Pinpoint the cell where the given text exists, returning its (X, Y) midpoint coordinate. 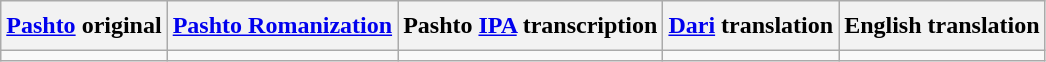
Pashto Romanization (282, 26)
Pashto IPA transcription (530, 26)
Dari translation (751, 26)
English translation (942, 26)
Pashto original (84, 26)
